Determine the (x, y) coordinate at the center of the cell enclosing the given text.  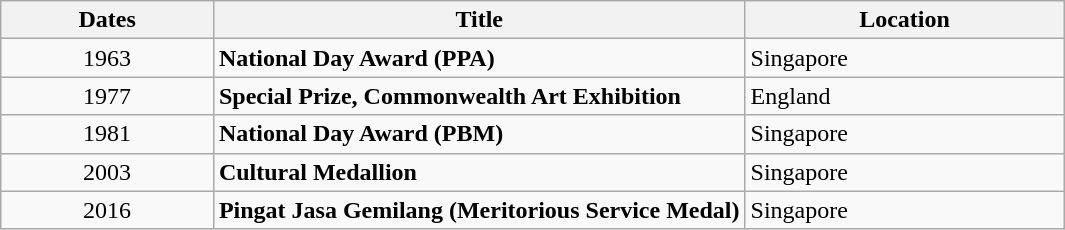
Location (904, 20)
1981 (108, 134)
National Day Award (PBM) (479, 134)
Special Prize, Commonwealth Art Exhibition (479, 96)
Title (479, 20)
Dates (108, 20)
England (904, 96)
1977 (108, 96)
Pingat Jasa Gemilang (Meritorious Service Medal) (479, 210)
Cultural Medallion (479, 172)
National Day Award (PPA) (479, 58)
1963 (108, 58)
2003 (108, 172)
2016 (108, 210)
